Capture the cell that displays the provided text and extract its (X, Y) central coordinate. 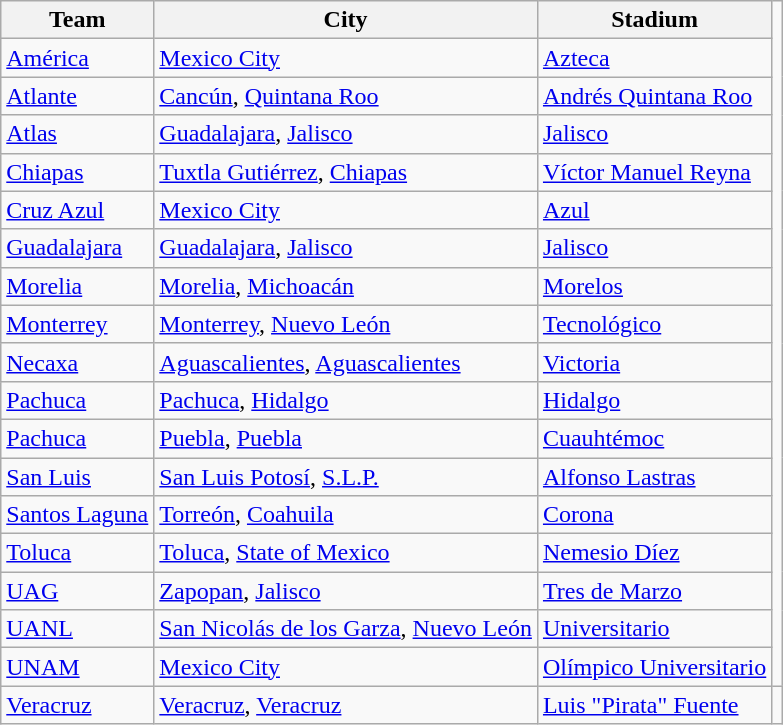
City (346, 20)
San Nicolás de los Garza, Nuevo León (346, 629)
Victoria (654, 362)
Atlas (78, 134)
América (78, 58)
Nemesio Díez (654, 553)
Cuauhtémoc (654, 438)
Azteca (654, 58)
San Luis Potosí, S.L.P. (346, 477)
Cruz Azul (78, 210)
Stadium (654, 20)
Morelia (78, 286)
Veracruz, Veracruz (346, 705)
Hidalgo (654, 400)
San Luis (78, 477)
Olímpico Universitario (654, 667)
Andrés Quintana Roo (654, 96)
Azul (654, 210)
Aguascalientes, Aguascalientes (346, 362)
UANL (78, 629)
Víctor Manuel Reyna (654, 172)
UAG (78, 591)
Toluca, State of Mexico (346, 553)
Atlante (78, 96)
Universitario (654, 629)
Torreón, Coahuila (346, 515)
Zapopan, Jalisco (346, 591)
Alfonso Lastras (654, 477)
Necaxa (78, 362)
Tecnológico (654, 324)
Monterrey, Nuevo León (346, 324)
Veracruz (78, 705)
Puebla, Puebla (346, 438)
Monterrey (78, 324)
Tres de Marzo (654, 591)
Morelia, Michoacán (346, 286)
Chiapas (78, 172)
Guadalajara (78, 248)
Cancún, Quintana Roo (346, 96)
Tuxtla Gutiérrez, Chiapas (346, 172)
Luis "Pirata" Fuente (654, 705)
Toluca (78, 553)
UNAM (78, 667)
Corona (654, 515)
Santos Laguna (78, 515)
Pachuca, Hidalgo (346, 400)
Team (78, 20)
Morelos (654, 286)
